Provide the [X, Y] coordinate of the cell's center where the given text is located.  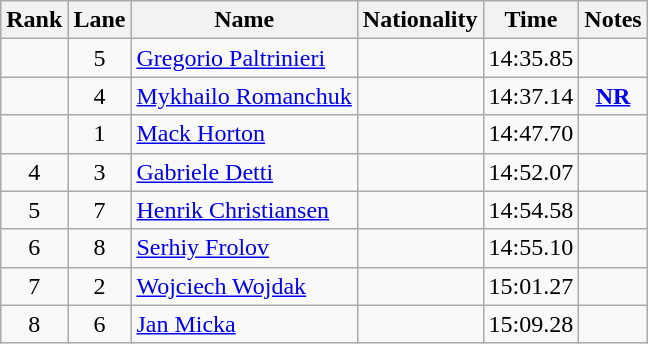
Mykhailo Romanchuk [244, 96]
Lane [100, 20]
14:35.85 [531, 58]
Gabriele Detti [244, 172]
14:47.70 [531, 134]
Jan Micka [244, 324]
14:55.10 [531, 248]
1 [100, 134]
Mack Horton [244, 134]
3 [100, 172]
14:54.58 [531, 210]
Time [531, 20]
Wojciech Wojdak [244, 286]
Notes [613, 20]
15:09.28 [531, 324]
14:37.14 [531, 96]
Gregorio Paltrinieri [244, 58]
15:01.27 [531, 286]
Henrik Christiansen [244, 210]
NR [613, 96]
Rank [34, 20]
14:52.07 [531, 172]
Nationality [420, 20]
Serhiy Frolov [244, 248]
2 [100, 286]
Name [244, 20]
